Pinpoint the cell where the given text exists, returning its [X, Y] midpoint coordinate. 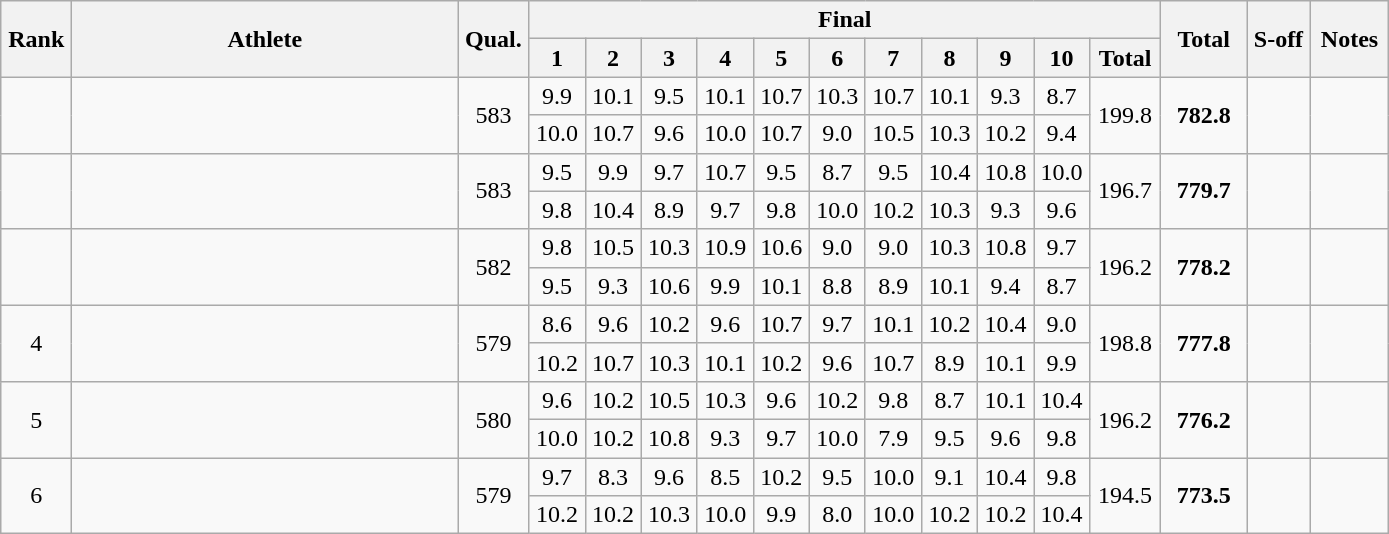
773.5 [1204, 496]
8.3 [613, 477]
7 [893, 58]
582 [494, 267]
778.2 [1204, 267]
580 [494, 419]
2 [613, 58]
S-off [1279, 39]
Rank [36, 39]
Final [845, 20]
8.6 [557, 324]
Qual. [494, 39]
10.9 [725, 248]
779.7 [1204, 191]
3 [669, 58]
1 [557, 58]
Notes [1350, 39]
9.1 [949, 477]
199.8 [1126, 115]
776.2 [1204, 419]
Athlete [265, 39]
194.5 [1126, 496]
777.8 [1204, 343]
196.7 [1126, 191]
8.0 [837, 515]
7.9 [893, 438]
8.8 [837, 286]
9 [1005, 58]
10 [1062, 58]
8 [949, 58]
8.5 [725, 477]
782.8 [1204, 115]
198.8 [1126, 343]
